Pinpoint the cell where the given text exists, returning its (x, y) midpoint coordinate. 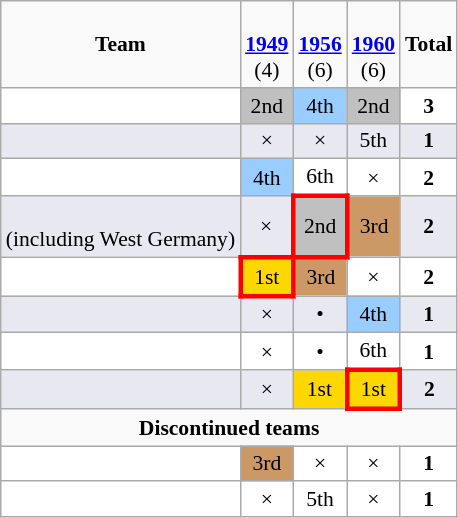
Total (428, 44)
1949(4) (266, 44)
1956(6) (320, 44)
Discontinued teams (230, 428)
3 (428, 106)
(including West Germany) (120, 226)
Team (120, 44)
1960(6) (374, 44)
